Return [x, y] of the center of cell containing provided text 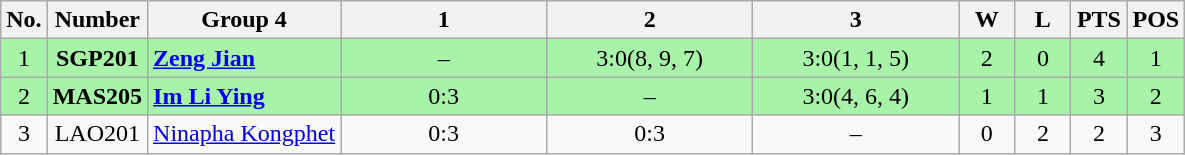
W [987, 20]
PTS [1099, 20]
Number [97, 20]
Zeng Jian [244, 58]
L [1043, 20]
Ninapha Kongphet [244, 134]
3:0(8, 9, 7) [650, 58]
POS [1156, 20]
Group 4 [244, 20]
3:0(4, 6, 4) [856, 96]
3:0(1, 1, 5) [856, 58]
4 [1099, 58]
SGP201 [97, 58]
MAS205 [97, 96]
LAO201 [97, 134]
Im Li Ying [244, 96]
No. [24, 20]
